Detect which cell encompasses the target text, then output its (x, y) center coordinate. 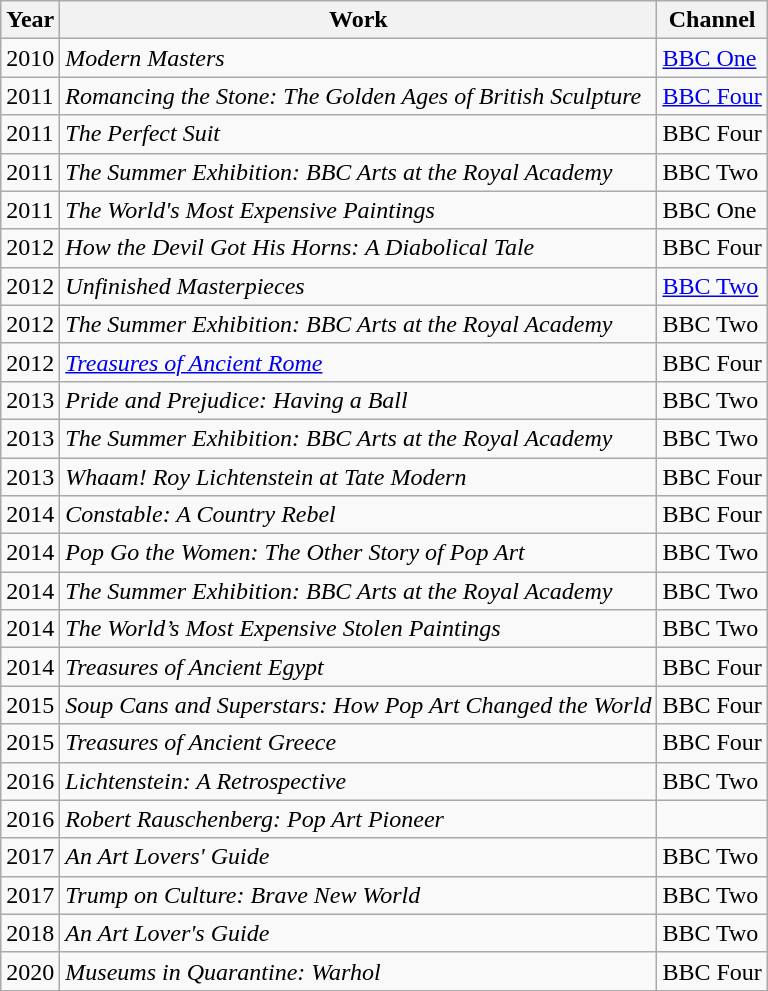
Constable: A Country Rebel (358, 515)
2020 (30, 971)
The World's Most Expensive Paintings (358, 210)
Robert Rauschenberg: Pop Art Pioneer (358, 819)
How the Devil Got His Horns: A Diabolical Tale (358, 248)
Year (30, 20)
Modern Masters (358, 58)
Pop Go the Women: The Other Story of Pop Art (358, 553)
Treasures of Ancient Rome (358, 362)
2010 (30, 58)
Pride and Prejudice: Having a Ball (358, 400)
Channel (712, 20)
Museums in Quarantine: Warhol (358, 971)
Treasures of Ancient Egypt (358, 667)
2018 (30, 933)
Whaam! Roy Lichtenstein at Tate Modern (358, 477)
The Perfect Suit (358, 134)
Work (358, 20)
Soup Cans and Superstars: How Pop Art Changed the World (358, 705)
Treasures of Ancient Greece (358, 743)
The World’s Most Expensive Stolen Paintings (358, 629)
Unfinished Masterpieces (358, 286)
Romancing the Stone: The Golden Ages of British Sculpture (358, 96)
Trump on Culture: Brave New World (358, 895)
An Art Lover's Guide (358, 933)
Lichtenstein: A Retrospective (358, 781)
An Art Lovers' Guide (358, 857)
